Return [X, Y] of the center of cell containing provided text 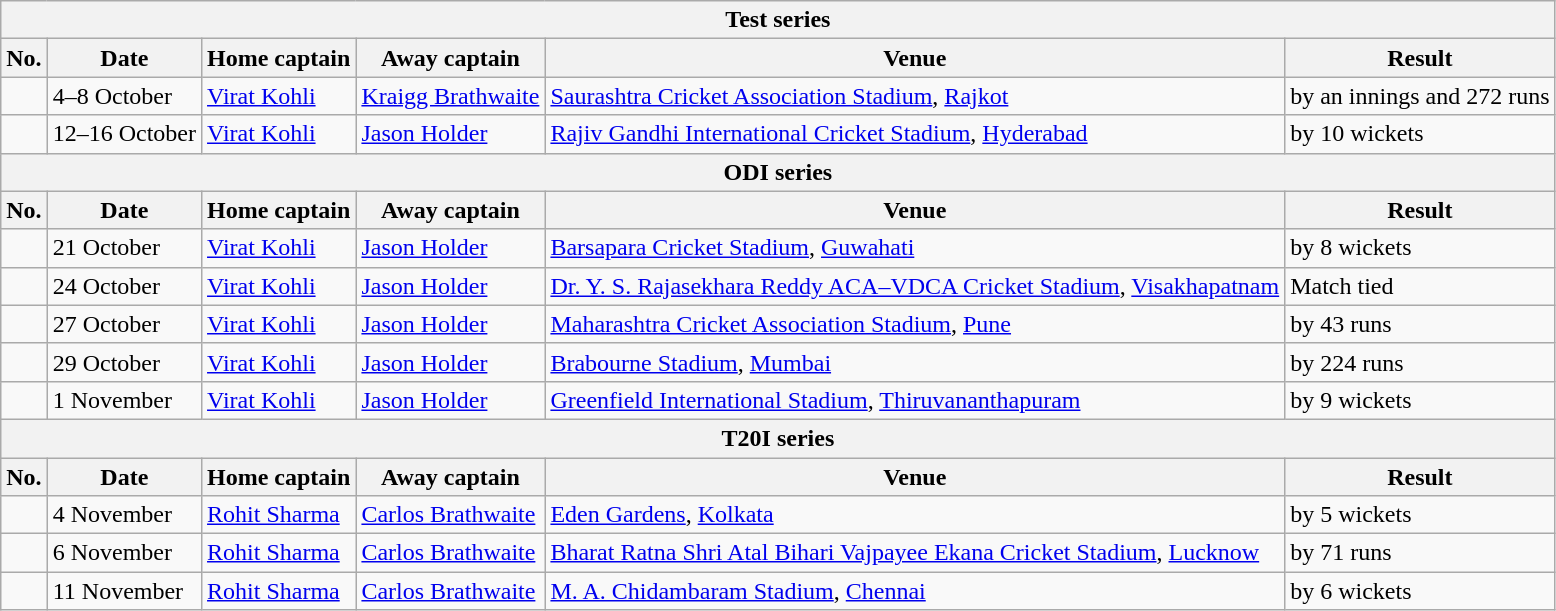
Saurashtra Cricket Association Stadium, Rajkot [915, 96]
by 6 wickets [1420, 591]
4 November [124, 515]
T20I series [778, 438]
Barsapara Cricket Stadium, Guwahati [915, 248]
by 10 wickets [1420, 134]
by 8 wickets [1420, 248]
Test series [778, 20]
11 November [124, 591]
ODI series [778, 172]
6 November [124, 553]
M. A. Chidambaram Stadium, Chennai [915, 591]
Greenfield International Stadium, Thiruvananthapuram [915, 400]
1 November [124, 400]
Eden Gardens, Kolkata [915, 515]
by 43 runs [1420, 324]
Match tied [1420, 286]
by 5 wickets [1420, 515]
24 October [124, 286]
Dr. Y. S. Rajasekhara Reddy ACA–VDCA Cricket Stadium, Visakhapatnam [915, 286]
Kraigg Brathwaite [450, 96]
27 October [124, 324]
Rajiv Gandhi International Cricket Stadium, Hyderabad [915, 134]
by 9 wickets [1420, 400]
Bharat Ratna Shri Atal Bihari Vajpayee Ekana Cricket Stadium, Lucknow [915, 553]
Maharashtra Cricket Association Stadium, Pune [915, 324]
29 October [124, 362]
12–16 October [124, 134]
21 October [124, 248]
by an innings and 272 runs [1420, 96]
4–8 October [124, 96]
by 224 runs [1420, 362]
by 71 runs [1420, 553]
Brabourne Stadium, Mumbai [915, 362]
